Detect which cell encompasses the target text, then output its [X, Y] center coordinate. 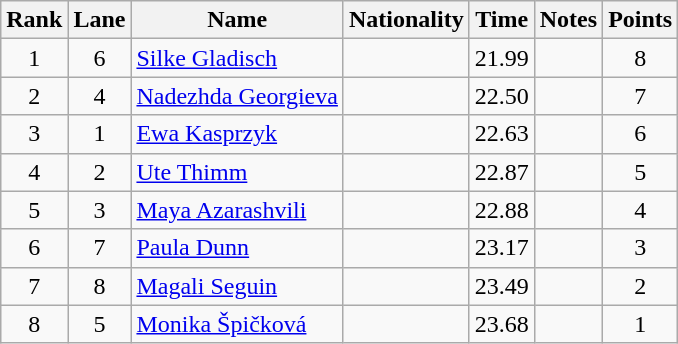
23.68 [502, 324]
Ute Thimm [238, 172]
23.17 [502, 248]
Name [238, 20]
Nationality [406, 20]
22.63 [502, 134]
22.87 [502, 172]
Maya Azarashvili [238, 210]
Magali Seguin [238, 286]
Ewa Kasprzyk [238, 134]
22.50 [502, 96]
Monika Špičková [238, 324]
Rank [34, 20]
23.49 [502, 286]
Time [502, 20]
Silke Gladisch [238, 58]
Lane [100, 20]
Notes [568, 20]
Nadezhda Georgieva [238, 96]
Points [640, 20]
21.99 [502, 58]
Paula Dunn [238, 248]
22.88 [502, 210]
